Provide the (x, y) coordinate of the cell's center where the given text is located.  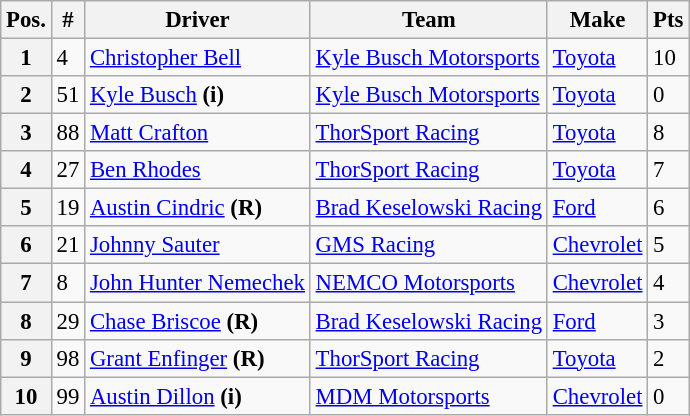
27 (68, 170)
Austin Dillon (i) (198, 396)
Chase Briscoe (R) (198, 321)
Kyle Busch (i) (198, 95)
29 (68, 321)
John Hunter Nemechek (198, 283)
Pos. (26, 20)
88 (68, 133)
Austin Cindric (R) (198, 208)
99 (68, 396)
Ben Rhodes (198, 170)
21 (68, 245)
# (68, 20)
GMS Racing (428, 245)
51 (68, 95)
98 (68, 358)
Driver (198, 20)
Christopher Bell (198, 58)
Grant Enfinger (R) (198, 358)
1 (26, 58)
NEMCO Motorsports (428, 283)
Matt Crafton (198, 133)
9 (26, 358)
Team (428, 20)
Make (597, 20)
Johnny Sauter (198, 245)
MDM Motorsports (428, 396)
19 (68, 208)
Pts (668, 20)
